Extract the (X, Y) coordinate from the center of the cell holding the provided text.  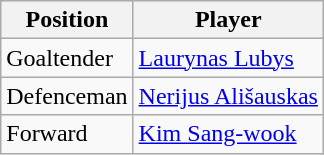
Player (228, 20)
Forward (67, 134)
Nerijus Ališauskas (228, 96)
Laurynas Lubys (228, 58)
Kim Sang-wook (228, 134)
Defenceman (67, 96)
Goaltender (67, 58)
Position (67, 20)
